Detect which cell encompasses the target text, then output its (X, Y) center coordinate. 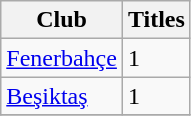
Beşiktaş (62, 96)
Club (62, 20)
Fenerbahçe (62, 58)
Titles (156, 20)
